Output the [X, Y] coordinate of the center of the cell containing the given text.  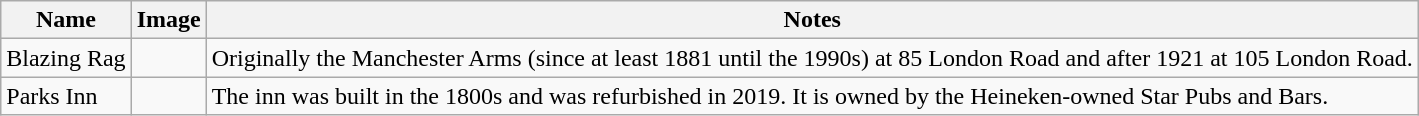
Notes [812, 20]
Blazing Rag [66, 58]
Name [66, 20]
Image [168, 20]
Originally the Manchester Arms (since at least 1881 until the 1990s) at 85 London Road and after 1921 at 105 London Road. [812, 58]
The inn was built in the 1800s and was refurbished in 2019. It is owned by the Heineken-owned Star Pubs and Bars. [812, 96]
Parks Inn [66, 96]
